Return the (x, y) coordinate for the center point of the cell that contains the specified text.  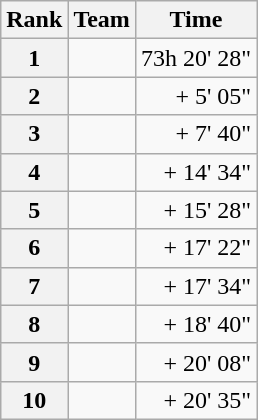
1 (34, 58)
+ 7' 40" (196, 134)
4 (34, 172)
+ 5' 05" (196, 96)
9 (34, 362)
2 (34, 96)
7 (34, 286)
10 (34, 400)
3 (34, 134)
Team (102, 20)
+ 20' 35" (196, 400)
+ 14' 34" (196, 172)
+ 17' 22" (196, 248)
8 (34, 324)
6 (34, 248)
+ 18' 40" (196, 324)
+ 20' 08" (196, 362)
5 (34, 210)
+ 17' 34" (196, 286)
73h 20' 28" (196, 58)
Rank (34, 20)
+ 15' 28" (196, 210)
Time (196, 20)
